Search for the cell housing the specified text and yield its [X, Y] center coordinate. 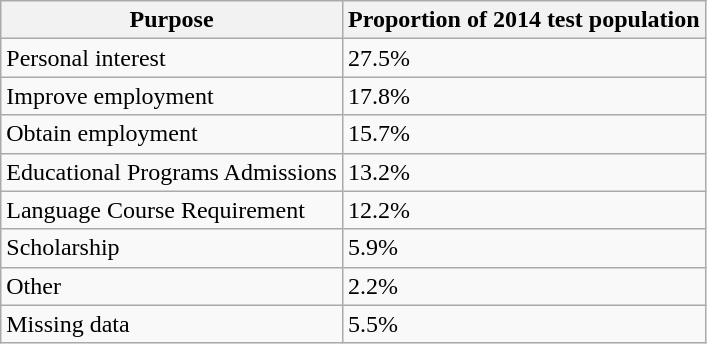
Personal interest [172, 58]
Educational Programs Admissions [172, 172]
27.5% [524, 58]
5.5% [524, 324]
Scholarship [172, 248]
17.8% [524, 96]
Improve employment [172, 96]
5.9% [524, 248]
12.2% [524, 210]
Language Course Requirement [172, 210]
15.7% [524, 134]
Obtain employment [172, 134]
Proportion of 2014 test population [524, 20]
2.2% [524, 286]
Purpose [172, 20]
13.2% [524, 172]
Other [172, 286]
Missing data [172, 324]
